Pinpoint the cell where the given text exists, returning its (X, Y) midpoint coordinate. 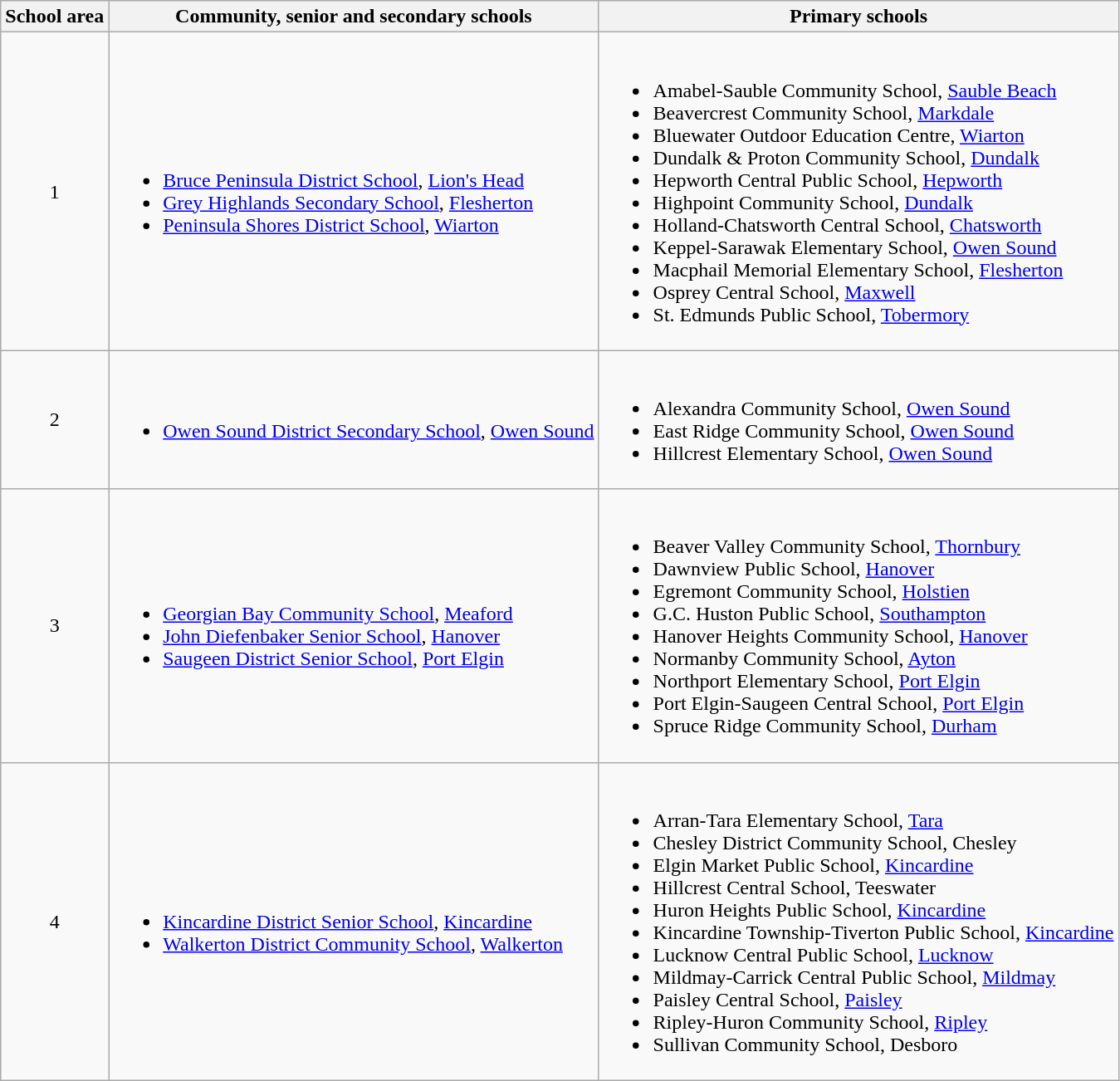
School area (55, 17)
3 (55, 626)
Bruce Peninsula District School, Lion's HeadGrey Highlands Secondary School, FleshertonPeninsula Shores District School, Wiarton (354, 191)
Community, senior and secondary schools (354, 17)
Georgian Bay Community School, MeafordJohn Diefenbaker Senior School, HanoverSaugeen District Senior School, Port Elgin (354, 626)
4 (55, 922)
2 (55, 420)
Primary schools (858, 17)
Alexandra Community School, Owen SoundEast Ridge Community School, Owen SoundHillcrest Elementary School, Owen Sound (858, 420)
1 (55, 191)
Owen Sound District Secondary School, Owen Sound (354, 420)
Kincardine District Senior School, KincardineWalkerton District Community School, Walkerton (354, 922)
